Find where the given text appears and provide that cell's center as [x, y] coordinate. 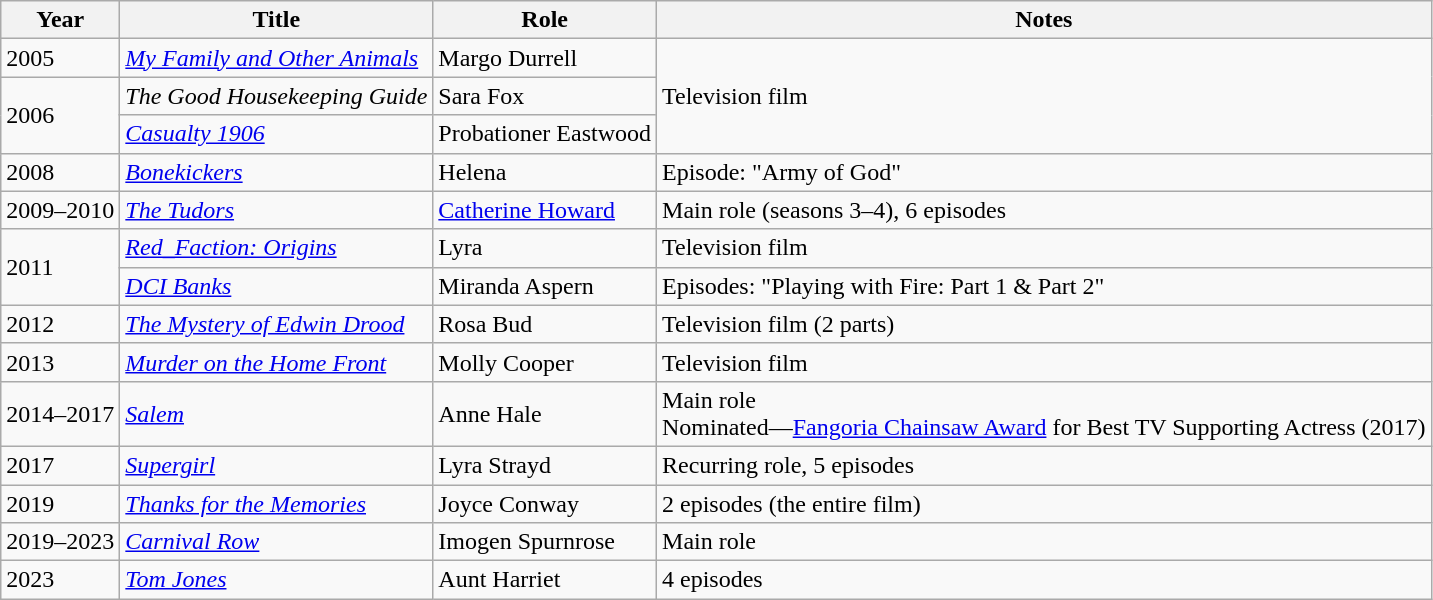
Recurring role, 5 episodes [1044, 465]
Tom Jones [276, 580]
2 episodes (the entire film) [1044, 503]
Rosa Bud [545, 324]
Year [60, 20]
Margo Durrell [545, 58]
Lyra [545, 248]
Miranda Aspern [545, 286]
DCI Banks [276, 286]
2017 [60, 465]
Bonekickers [276, 172]
Role [545, 20]
2008 [60, 172]
Episode: "Army of God" [1044, 172]
Sara Fox [545, 96]
Red_Faction: Origins [276, 248]
2005 [60, 58]
2014–2017 [60, 414]
Carnival Row [276, 542]
Aunt Harriet [545, 580]
The Tudors [276, 210]
2012 [60, 324]
Episodes: "Playing with Fire: Part 1 & Part 2" [1044, 286]
The Good Housekeeping Guide [276, 96]
Molly Cooper [545, 362]
Casualty 1906 [276, 134]
Probationer Eastwood [545, 134]
2019 [60, 503]
Helena [545, 172]
2013 [60, 362]
2006 [60, 115]
Main role [1044, 542]
Main roleNominated—Fangoria Chainsaw Award for Best TV Supporting Actress (2017) [1044, 414]
Supergirl [276, 465]
Salem [276, 414]
Title [276, 20]
Lyra Strayd [545, 465]
The Mystery of Edwin Drood [276, 324]
Murder on the Home Front [276, 362]
Catherine Howard [545, 210]
2009–2010 [60, 210]
Anne Hale [545, 414]
2011 [60, 267]
My Family and Other Animals [276, 58]
2019–2023 [60, 542]
2023 [60, 580]
Television film (2 parts) [1044, 324]
Thanks for the Memories [276, 503]
Imogen Spurnrose [545, 542]
4 episodes [1044, 580]
Joyce Conway [545, 503]
Notes [1044, 20]
Main role (seasons 3–4), 6 episodes [1044, 210]
